Extract the [X, Y] coordinate from the center of the cell holding the provided text.  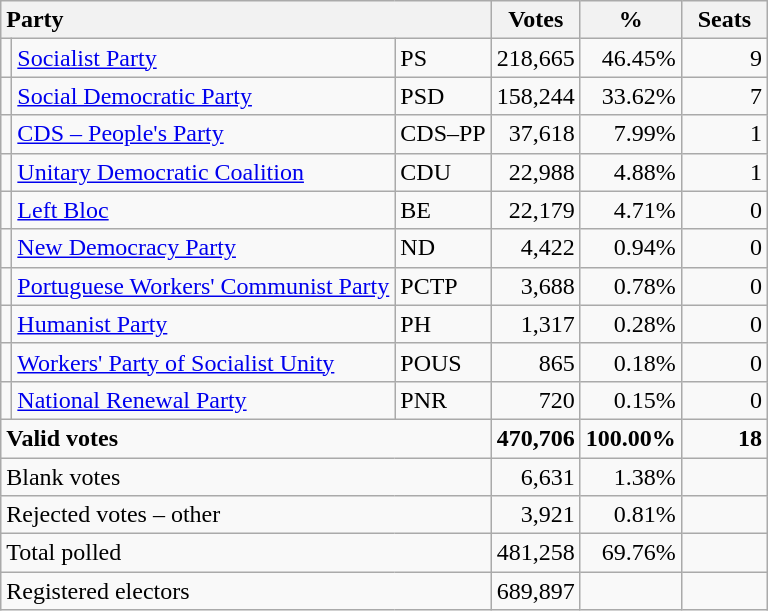
BE [443, 210]
Humanist Party [204, 324]
Left Bloc [204, 210]
33.62% [630, 96]
0.28% [630, 324]
Socialist Party [204, 58]
Votes [536, 20]
22,988 [536, 172]
481,258 [536, 553]
Social Democratic Party [204, 96]
Unitary Democratic Coalition [204, 172]
ND [443, 248]
158,244 [536, 96]
PH [443, 324]
Workers' Party of Socialist Unity [204, 362]
9 [724, 58]
22,179 [536, 210]
National Renewal Party [204, 400]
0.94% [630, 248]
46.45% [630, 58]
18 [724, 438]
7.99% [630, 134]
6,631 [536, 477]
865 [536, 362]
New Democracy Party [204, 248]
3,688 [536, 286]
69.76% [630, 553]
1.38% [630, 477]
PCTP [443, 286]
Rejected votes – other [246, 515]
689,897 [536, 591]
Blank votes [246, 477]
Registered electors [246, 591]
7 [724, 96]
4,422 [536, 248]
Valid votes [246, 438]
% [630, 20]
Seats [724, 20]
100.00% [630, 438]
CDU [443, 172]
4.88% [630, 172]
POUS [443, 362]
PNR [443, 400]
1,317 [536, 324]
CDS – People's Party [204, 134]
PS [443, 58]
PSD [443, 96]
0.18% [630, 362]
0.81% [630, 515]
720 [536, 400]
CDS–PP [443, 134]
218,665 [536, 58]
3,921 [536, 515]
37,618 [536, 134]
Total polled [246, 553]
Portuguese Workers' Communist Party [204, 286]
470,706 [536, 438]
4.71% [630, 210]
0.15% [630, 400]
Party [246, 20]
0.78% [630, 286]
